Search for the cell housing the specified text and yield its [X, Y] center coordinate. 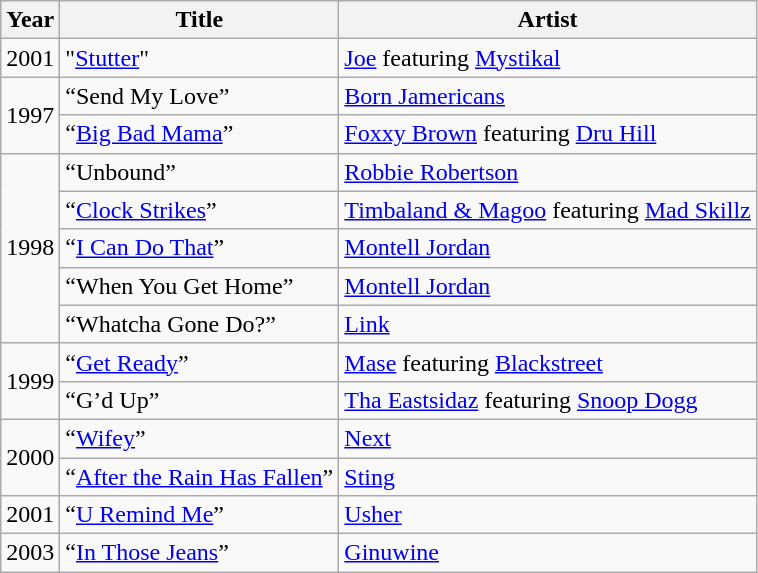
“When You Get Home” [200, 286]
“In Those Jeans” [200, 553]
1997 [30, 115]
Tha Eastsidaz featuring Snoop Dogg [548, 400]
Sting [548, 477]
Title [200, 20]
“Clock Strikes” [200, 210]
Foxxy Brown featuring Dru Hill [548, 134]
Artist [548, 20]
“G’d Up” [200, 400]
“Send My Love” [200, 96]
1999 [30, 381]
Born Jamericans [548, 96]
“After the Rain Has Fallen” [200, 477]
“Whatcha Gone Do?” [200, 324]
“Get Ready” [200, 362]
Usher [548, 515]
Mase featuring Blackstreet [548, 362]
“Big Bad Mama” [200, 134]
Robbie Robertson [548, 172]
1998 [30, 248]
Joe featuring Mystikal [548, 58]
"Stutter" [200, 58]
“Wifey” [200, 438]
2000 [30, 457]
2003 [30, 553]
Next [548, 438]
Year [30, 20]
Timbaland & Magoo featuring Mad Skillz [548, 210]
“Unbound” [200, 172]
“U Remind Me” [200, 515]
Link [548, 324]
Ginuwine [548, 553]
“I Can Do That” [200, 248]
